Scan for the cell matching the given text and deliver its (x, y) coordinate at center. 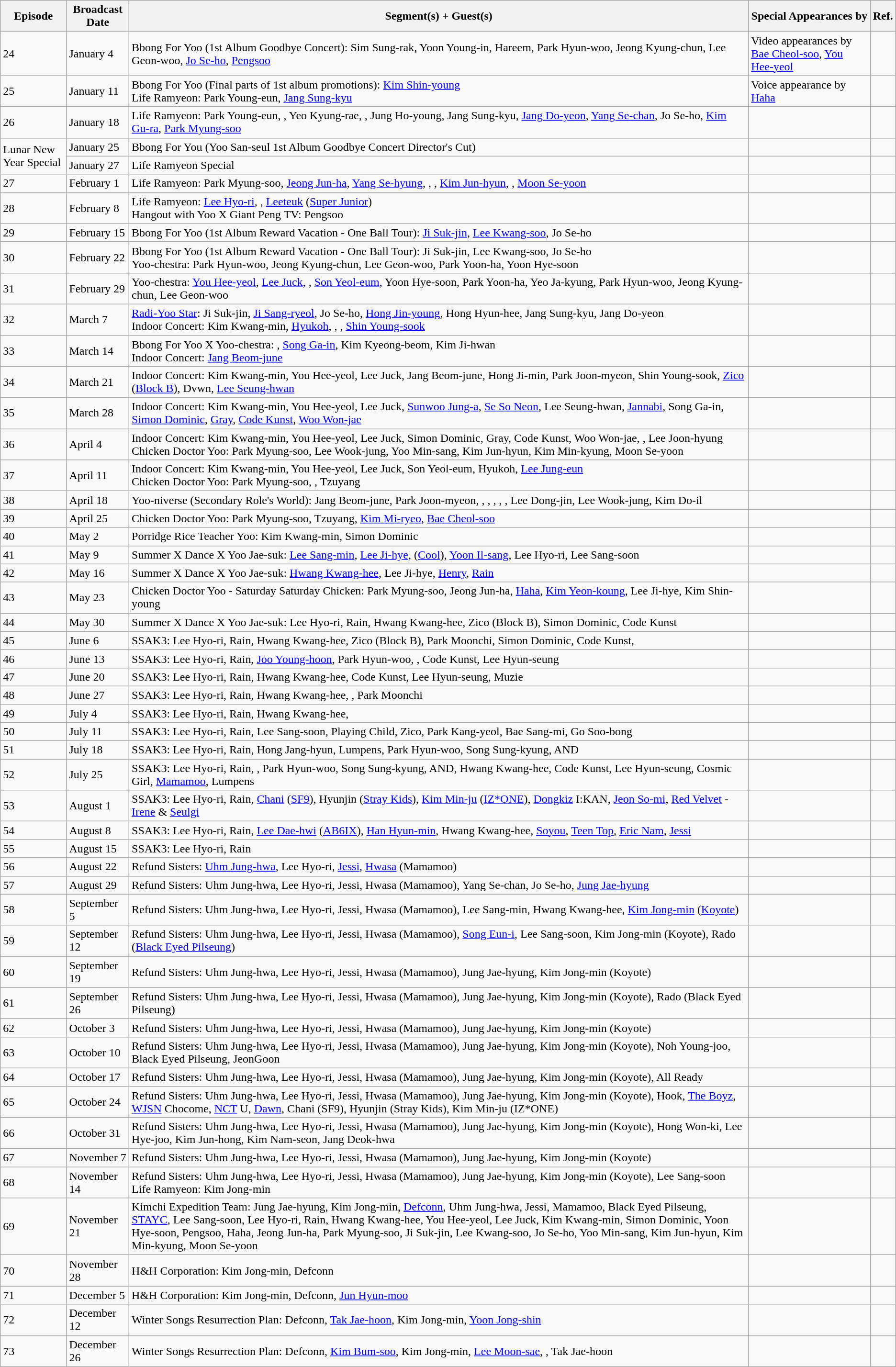
May 2 (98, 537)
55 (34, 849)
August 8 (98, 830)
December 26 (98, 1351)
Life Ramyeon: Lee Hyo-ri, , Leeteuk (Super Junior)Hangout with Yoo X Giant Peng TV: Pengsoo (439, 208)
December 12 (98, 1320)
June 27 (98, 695)
36 (34, 444)
December 5 (98, 1295)
32 (34, 320)
Winter Songs Resurrection Plan: Defconn, Kim Bum-soo, Kim Jong-min, Lee Moon-sae, , Tak Jae-hoon (439, 1351)
40 (34, 537)
July 25 (98, 774)
50 (34, 732)
Bbong For Yoo (1st Album Goodbye Concert): Sim Sung-rak, Yoon Young-in, Hareem, Park Hyun-woo, Jeong Kyung-chun, Lee Geon-woo, Jo Se-ho, Pengsoo (439, 54)
May 30 (98, 622)
May 23 (98, 597)
Refund Sisters: Uhm Jung-hwa, Lee Hyo-ri, Jessi, Hwasa (Mamamoo) (439, 867)
May 9 (98, 555)
57 (34, 885)
Segment(s) + Guest(s) (439, 16)
Bbong For Yoo (1st Album Reward Vacation - One Ball Tour): Ji Suk-jin, Lee Kwang-soo, Jo Se-ho (439, 233)
June 13 (98, 659)
44 (34, 622)
58 (34, 909)
Yoo-chestra: You Hee-yeol, Lee Juck, , Son Yeol-eum, Yoon Hye-soon, Park Yoon-ha, Yeo Ja-kyung, Park Hyun-woo, Jeong Kyung-chun, Lee Geon-woo (439, 288)
June 20 (98, 677)
53 (34, 806)
Winter Songs Resurrection Plan: Defconn, Tak Jae-hoon, Kim Jong-min, Yoon Jong-shin (439, 1320)
35 (34, 414)
71 (34, 1295)
68 (34, 1182)
October 17 (98, 1077)
Refund Sisters: Uhm Jung-hwa, Lee Hyo-ri, Jessi, Hwasa (Mamamoo), Jung Jae-hyung, Kim Jong-min (Koyote), Noh Young-joo, Black Eyed Pilseung, JeonGoon (439, 1052)
October 3 (98, 1028)
January 18 (98, 123)
February 1 (98, 183)
SSAK3: Lee Hyo-ri, Rain, Hong Jang-hyun, Lumpens, Park Hyun-woo, Song Sung-kyung, AND (439, 750)
26 (34, 123)
Summer X Dance X Yoo Jae-suk: Lee Hyo-ri, Rain, Hwang Kwang-hee, Zico (Block B), Simon Dominic, Code Kunst (439, 622)
SSAK3: Lee Hyo-ri, Rain (439, 849)
March 14 (98, 350)
28 (34, 208)
37 (34, 476)
Bbong For Yoo (Final parts of 1st album promotions): Kim Shin-youngLife Ramyeon: Park Young-eun, Jang Sung-kyu (439, 91)
SSAK3: Lee Hyo-ri, Rain, Hwang Kwang-hee, Code Kunst, Lee Hyun-seung, Muzie (439, 677)
Life Ramyeon Special (439, 165)
January 11 (98, 91)
66 (34, 1133)
Lunar New Year Special (34, 156)
SSAK3: Lee Hyo-ri, Rain, Hwang Kwang-hee, Zico (Block B), Park Moonchi, Simon Dominic, Code Kunst, (439, 640)
January 4 (98, 54)
59 (34, 941)
Chicken Doctor Yoo - Saturday Saturday Chicken: Park Myung-soo, Jeong Jun-ha, Haha, Kim Yeon-koung, Lee Ji-hye, Kim Shin-young (439, 597)
Refund Sisters: Uhm Jung-hwa, Lee Hyo-ri, Jessi, Hwasa (Mamamoo), Yang Se-chan, Jo Se-ho, Jung Jae-hyung (439, 885)
29 (34, 233)
February 29 (98, 288)
H&H Corporation: Kim Jong-min, Defconn, Jun Hyun-moo (439, 1295)
March 28 (98, 414)
56 (34, 867)
24 (34, 54)
January 27 (98, 165)
H&H Corporation: Kim Jong-min, Defconn (439, 1270)
Summer X Dance X Yoo Jae-suk: Hwang Kwang-hee, Lee Ji-hye, Henry, Rain (439, 573)
27 (34, 183)
45 (34, 640)
SSAK3: Lee Hyo-ri, Rain, Lee Dae-hwi (AB6IX), Han Hyun-min, Hwang Kwang-hee, Soyou, Teen Top, Eric Nam, Jessi (439, 830)
43 (34, 597)
November 14 (98, 1182)
31 (34, 288)
60 (34, 972)
Indoor Concert: Kim Kwang-min, You Hee-yeol, Lee Juck, Son Yeol-eum, Hyukoh, Lee Jung-eunChicken Doctor Yoo: Park Myung-soo, , Tzuyang (439, 476)
Life Ramyeon: Park Young-eun, , Yeo Kyung-rae, , Jung Ho-young, Jang Sung-kyu, Jang Do-yeon, Yang Se-chan, Jo Se-ho, Kim Gu-ra, Park Myung-soo (439, 123)
September 5 (98, 909)
August 22 (98, 867)
July 18 (98, 750)
42 (34, 573)
January 25 (98, 147)
SSAK3: Lee Hyo-ri, Rain, Lee Sang-soon, Playing Child, Zico, Park Kang-yeol, Bae Sang-mi, Go Soo-bong (439, 732)
May 16 (98, 573)
73 (34, 1351)
Refund Sisters: Uhm Jung-hwa, Lee Hyo-ri, Jessi, Hwasa (Mamamoo), Jung Jae-hyung, Kim Jong-min (Koyote), All Ready (439, 1077)
Chicken Doctor Yoo: Park Myung-soo, Tzuyang, Kim Mi-ryeo, Bae Cheol-soo (439, 518)
62 (34, 1028)
November 21 (98, 1226)
Life Ramyeon: Park Myung-soo, Jeong Jun-ha, Yang Se-hyung, , , Kim Jun-hyun, , Moon Se-yoon (439, 183)
October 24 (98, 1102)
70 (34, 1270)
39 (34, 518)
October 31 (98, 1133)
69 (34, 1226)
72 (34, 1320)
30 (34, 258)
March 7 (98, 320)
Bbong For You (Yoo San-seul 1st Album Goodbye Concert Director's Cut) (439, 147)
65 (34, 1102)
November 28 (98, 1270)
February 22 (98, 258)
Ref. (883, 16)
Episode (34, 16)
SSAK3: Lee Hyo-ri, Rain, Joo Young-hoon, Park Hyun-woo, , Code Kunst, Lee Hyun-seung (439, 659)
54 (34, 830)
SSAK3: Lee Hyo-ri, Rain, Hwang Kwang-hee, , Park Moonchi (439, 695)
52 (34, 774)
Special Appearances by (809, 16)
47 (34, 677)
63 (34, 1052)
August 15 (98, 849)
Refund Sisters: Uhm Jung-hwa, Lee Hyo-ri, Jessi, Hwasa (Mamamoo), Jung Jae-hyung, Kim Jong-min (Koyote), Rado (Black Eyed Pilseung) (439, 1003)
April 18 (98, 500)
Porridge Rice Teacher Yoo: Kim Kwang-min, Simon Dominic (439, 537)
SSAK3: Lee Hyo-ri, Rain, , Park Hyun-woo, Song Sung-kyung, AND, Hwang Kwang-hee, Code Kunst, Lee Hyun-seung, Cosmic Girl, Mamamoo, Lumpens (439, 774)
October 10 (98, 1052)
Bbong For Yoo X Yoo-chestra: , Song Ga-in, Kim Kyeong-beom, Kim Ji-hwanIndoor Concert: Jang Beom-june (439, 350)
38 (34, 500)
July 11 (98, 732)
August 29 (98, 885)
Refund Sisters: Uhm Jung-hwa, Lee Hyo-ri, Jessi, Hwasa (Mamamoo), Jung Jae-hyung, Kim Jong-min (Koyote), Lee Sang-soonLife Ramyeon: Kim Jong-min (439, 1182)
August 1 (98, 806)
April 4 (98, 444)
Broadcast Date (98, 16)
September 26 (98, 1003)
Summer X Dance X Yoo Jae-suk: Lee Sang-min, Lee Ji-hye, (Cool), Yoon Il-sang, Lee Hyo-ri, Lee Sang-soon (439, 555)
Refund Sisters: Uhm Jung-hwa, Lee Hyo-ri, Jessi, Hwasa (Mamamoo), Song Eun-i, Lee Sang-soon, Kim Jong-min (Koyote), Rado (Black Eyed Pilseung) (439, 941)
September 19 (98, 972)
November 7 (98, 1158)
February 15 (98, 233)
64 (34, 1077)
Yoo-niverse (Secondary Role's World): Jang Beom-june, Park Joon-myeon, , , , , , Lee Dong-jin, Lee Wook-jung, Kim Do-il (439, 500)
51 (34, 750)
48 (34, 695)
July 4 (98, 714)
33 (34, 350)
34 (34, 382)
April 25 (98, 518)
SSAK3: Lee Hyo-ri, Rain, Hwang Kwang-hee, (439, 714)
February 8 (98, 208)
41 (34, 555)
SSAK3: Lee Hyo-ri, Rain, Chani (SF9), Hyunjin (Stray Kids), Kim Min-ju (IZ*ONE), Dongkiz I:KAN, Jeon So-mi, Red Velvet - Irene & Seulgi (439, 806)
25 (34, 91)
61 (34, 1003)
Refund Sisters: Uhm Jung-hwa, Lee Hyo-ri, Jessi, Hwasa (Mamamoo), Lee Sang-min, Hwang Kwang-hee, Kim Jong-min (Koyote) (439, 909)
46 (34, 659)
67 (34, 1158)
Video appearances by Bae Cheol-soo, You Hee-yeol (809, 54)
March 21 (98, 382)
Voice appearance by Haha (809, 91)
49 (34, 714)
June 6 (98, 640)
April 11 (98, 476)
September 12 (98, 941)
